Detect which cell encompasses the target text, then output its (x, y) center coordinate. 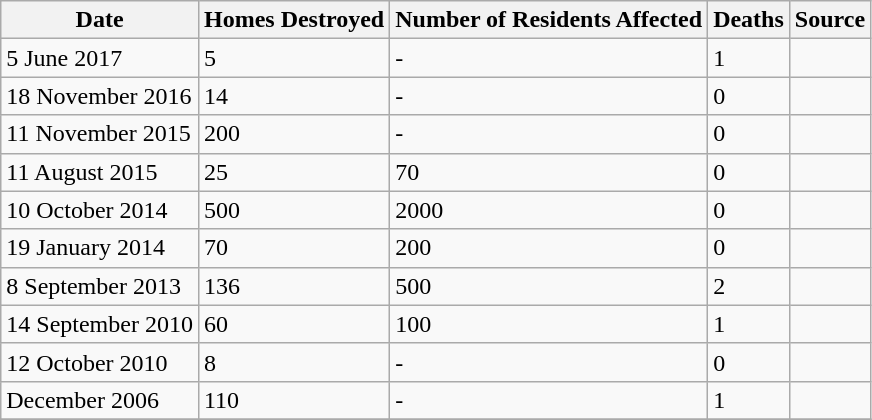
18 November 2016 (100, 96)
Number of Residents Affected (549, 20)
12 October 2010 (100, 362)
5 June 2017 (100, 58)
11 November 2015 (100, 134)
Source (830, 20)
136 (294, 286)
2 (749, 286)
Homes Destroyed (294, 20)
8 (294, 362)
5 (294, 58)
Date (100, 20)
100 (549, 324)
2000 (549, 210)
Deaths (749, 20)
14 September 2010 (100, 324)
11 August 2015 (100, 172)
25 (294, 172)
December 2006 (100, 400)
19 January 2014 (100, 248)
110 (294, 400)
10 October 2014 (100, 210)
8 September 2013 (100, 286)
14 (294, 96)
60 (294, 324)
